Search for the cell housing the specified text and yield its (X, Y) center coordinate. 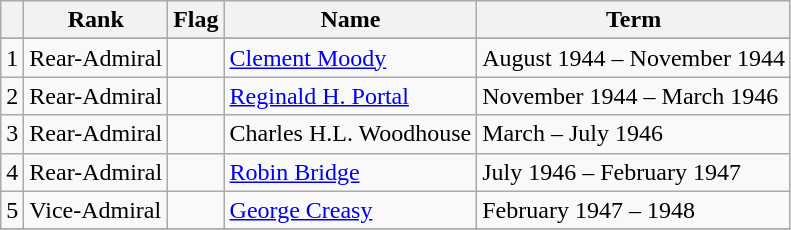
2 (12, 96)
3 (12, 134)
5 (12, 210)
Rank (96, 20)
Clement Moody (350, 58)
Vice-Admiral (96, 210)
February 1947 – 1948 (634, 210)
Charles H.L. Woodhouse (350, 134)
August 1944 – November 1944 (634, 58)
George Creasy (350, 210)
July 1946 – February 1947 (634, 172)
November 1944 – March 1946 (634, 96)
Term (634, 20)
March – July 1946 (634, 134)
1 (12, 58)
Name (350, 20)
4 (12, 172)
Robin Bridge (350, 172)
Reginald H. Portal (350, 96)
Flag (196, 20)
